Capture the cell that displays the provided text and extract its [x, y] central coordinate. 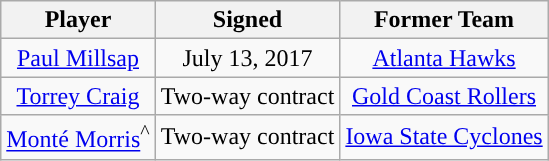
Former Team [444, 20]
Gold Coast Rollers [444, 96]
Signed [248, 20]
Atlanta Hawks [444, 58]
Monté Morris^ [78, 138]
July 13, 2017 [248, 58]
Paul Millsap [78, 58]
Torrey Craig [78, 96]
Iowa State Cyclones [444, 138]
Player [78, 20]
